Capture the cell that displays the provided text and extract its [X, Y] central coordinate. 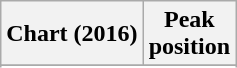
Peak position [189, 34]
Chart (2016) [72, 34]
